Find where the given text appears and provide that cell's center as (X, Y) coordinate. 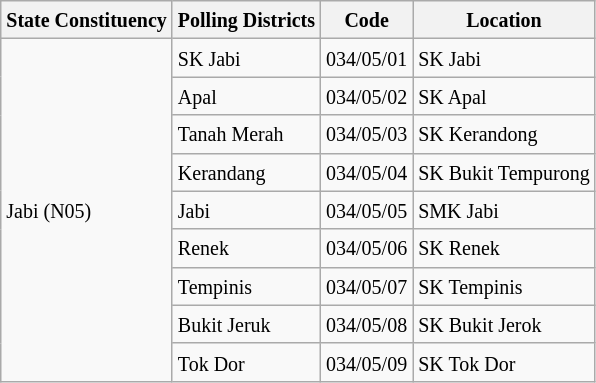
Jabi (N05) (87, 210)
034/05/01 (367, 58)
Code (367, 20)
Location (504, 20)
Jabi (246, 210)
034/05/08 (367, 324)
Tempinis (246, 286)
State Constituency (87, 20)
SMK Jabi (504, 210)
034/05/03 (367, 134)
SK Bukit Jerok (504, 324)
Polling Districts (246, 20)
Renek (246, 248)
Tanah Merah (246, 134)
034/05/05 (367, 210)
034/05/06 (367, 248)
SK Apal (504, 96)
SK Kerandong (504, 134)
Kerandang (246, 172)
Apal (246, 96)
SK Tok Dor (504, 362)
034/05/04 (367, 172)
SK Tempinis (504, 286)
SK Bukit Tempurong (504, 172)
Bukit Jeruk (246, 324)
034/05/02 (367, 96)
034/05/07 (367, 286)
SK Renek (504, 248)
Tok Dor (246, 362)
034/05/09 (367, 362)
